Pinpoint the cell where the given text exists, returning its [x, y] midpoint coordinate. 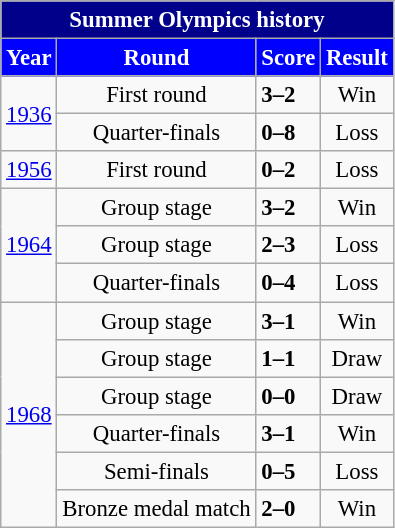
0–8 [288, 133]
Score [288, 58]
0–4 [288, 283]
Bronze medal match [156, 509]
0–0 [288, 396]
2–3 [288, 245]
Semi-finals [156, 471]
2–0 [288, 509]
Round [156, 58]
Summer Olympics history [197, 20]
0–5 [288, 471]
1964 [29, 246]
1956 [29, 170]
1968 [29, 415]
Result [358, 58]
Year [29, 58]
0–2 [288, 170]
1936 [29, 114]
1–1 [288, 358]
